Search for the cell housing the specified text and yield its [X, Y] center coordinate. 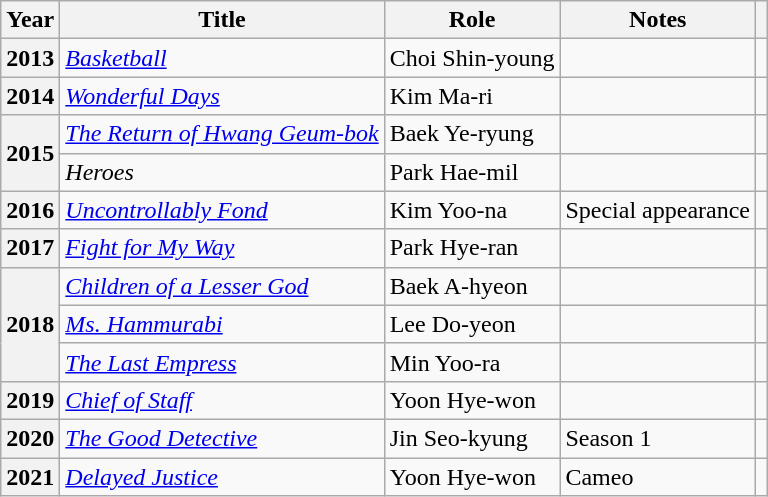
Children of a Lesser God [222, 286]
2017 [30, 248]
Delayed Justice [222, 477]
The Last Empress [222, 362]
Baek Ye-ryung [472, 134]
Kim Yoo-na [472, 210]
Heroes [222, 172]
2021 [30, 477]
The Good Detective [222, 438]
Chief of Staff [222, 400]
Notes [658, 20]
2018 [30, 324]
Baek A-hyeon [472, 286]
Kim Ma-ri [472, 96]
Wonderful Days [222, 96]
2016 [30, 210]
Year [30, 20]
Basketball [222, 58]
Season 1 [658, 438]
Role [472, 20]
2019 [30, 400]
Cameo [658, 477]
Choi Shin-young [472, 58]
Jin Seo-kyung [472, 438]
2013 [30, 58]
Park Hye-ran [472, 248]
Lee Do-yeon [472, 324]
Title [222, 20]
Min Yoo-ra [472, 362]
Special appearance [658, 210]
Fight for My Way [222, 248]
Park Hae-mil [472, 172]
Uncontrollably Fond [222, 210]
Ms. Hammurabi [222, 324]
The Return of Hwang Geum-bok [222, 134]
2014 [30, 96]
2015 [30, 153]
2020 [30, 438]
